Provide the [X, Y] coordinate of the cell's center where the given text is located.  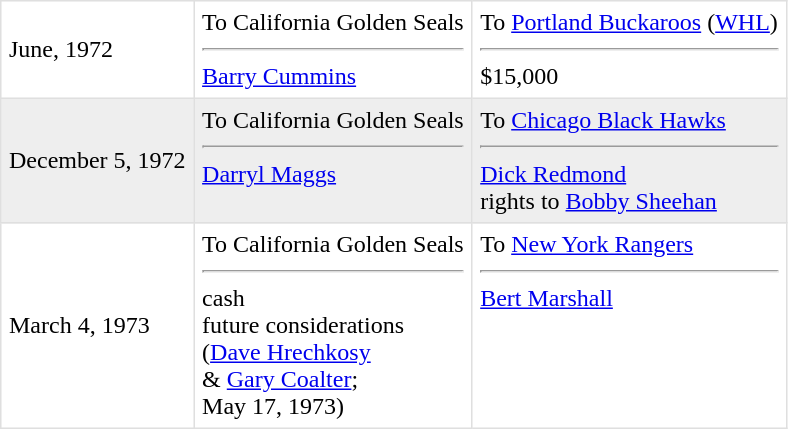
To New York Rangers Bert Marshall [629, 326]
To California Golden Seals Barry Cummins [333, 50]
To Portland Buckaroos (WHL) $15,000 [629, 50]
To Chicago Black Hawks Dick Redmondrights to Bobby Sheehan [629, 160]
To California Golden Seals cashfuture considerations(Dave Hrechkosy & Gary Coalter; May 17, 1973) [333, 326]
December 5, 1972 [98, 160]
To California Golden Seals Darryl Maggs [333, 160]
June, 1972 [98, 50]
March 4, 1973 [98, 326]
